Find where the given text appears and provide that cell's center as (x, y) coordinate. 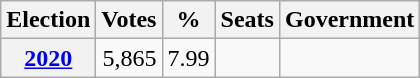
5,865 (129, 58)
Seats (247, 20)
7.99 (188, 58)
% (188, 20)
Votes (129, 20)
2020 (48, 58)
Government (349, 20)
Election (48, 20)
